Extract the (x, y) coordinate from the center of the cell holding the provided text.  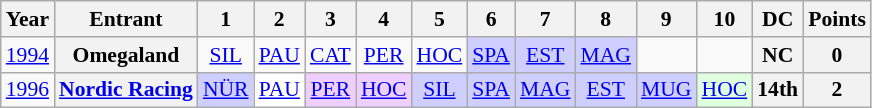
NÜR (226, 90)
MUG (666, 90)
Points (837, 19)
7 (546, 19)
8 (606, 19)
NC (778, 55)
Entrant (126, 19)
1996 (28, 90)
1 (226, 19)
4 (384, 19)
0 (837, 55)
14th (778, 90)
Year (28, 19)
5 (440, 19)
CAT (330, 55)
1994 (28, 55)
6 (491, 19)
Nordic Racing (126, 90)
10 (725, 19)
Omegaland (126, 55)
9 (666, 19)
DC (778, 19)
3 (330, 19)
